From the cell containing the given text, extract its center point as (x, y) coordinate. 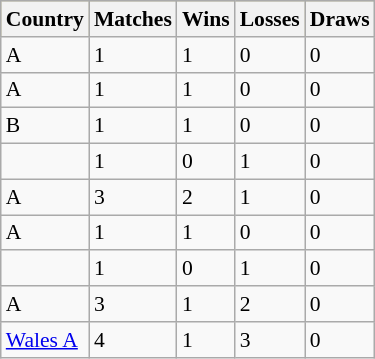
Country (45, 19)
4 (133, 340)
Draws (340, 19)
B (45, 126)
Losses (270, 19)
Matches (133, 19)
Wales A (45, 340)
Wins (206, 19)
